From the cell containing the given text, extract its center point as (X, Y) coordinate. 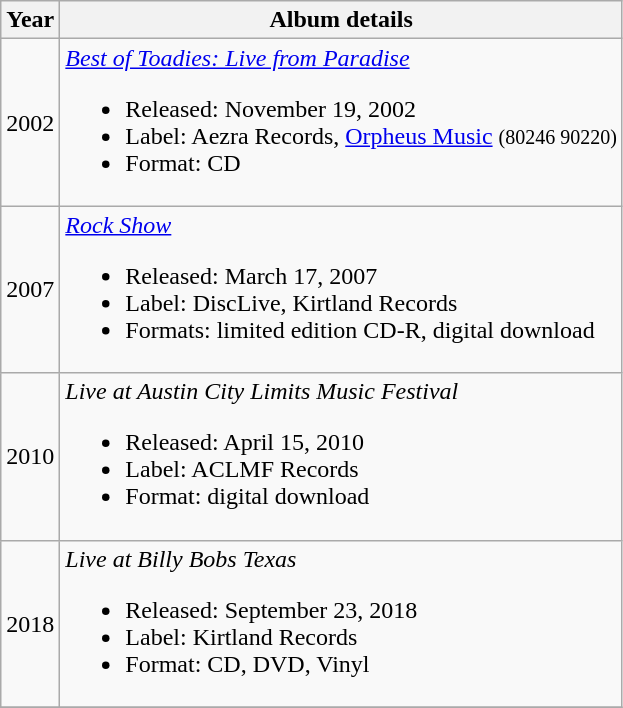
2007 (30, 290)
Year (30, 20)
Rock ShowReleased: March 17, 2007Label: DiscLive, Kirtland RecordsFormats: limited edition CD-R, digital download (342, 290)
Live at Austin City Limits Music FestivalReleased: April 15, 2010Label: ACLMF RecordsFormat: digital download (342, 456)
2018 (30, 624)
Live at Billy Bobs TexasReleased: September 23, 2018Label: Kirtland RecordsFormat: CD, DVD, Vinyl (342, 624)
Album details (342, 20)
2010 (30, 456)
2002 (30, 122)
Best of Toadies: Live from ParadiseReleased: November 19, 2002Label: Aezra Records, Orpheus Music (80246 90220)Format: CD (342, 122)
